Return [X, Y] of the center of cell containing provided text 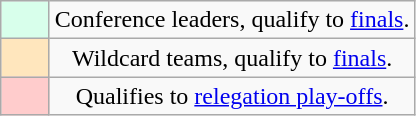
Conference leaders, qualify to finals. [232, 20]
Wildcard teams, qualify to finals. [232, 58]
Qualifies to relegation play-offs. [232, 96]
